Find where the given text appears and provide that cell's center as (X, Y) coordinate. 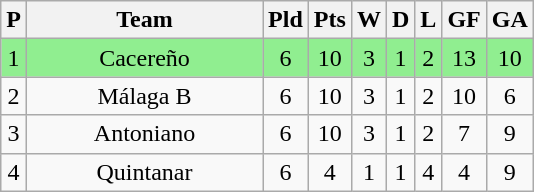
Antoniano (144, 134)
7 (464, 134)
13 (464, 58)
Cacereño (144, 58)
L (428, 20)
Pts (330, 20)
GF (464, 20)
GA (510, 20)
Quintanar (144, 172)
W (368, 20)
Team (144, 20)
D (400, 20)
Málaga B (144, 96)
Pld (286, 20)
P (14, 20)
